Search for the cell housing the specified text and yield its [x, y] center coordinate. 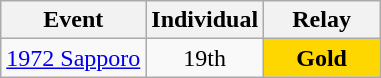
1972 Sapporo [74, 58]
Event [74, 20]
Individual [205, 20]
Relay [322, 20]
19th [205, 58]
Gold [322, 58]
